Extract the [x, y] coordinate from the center of the cell holding the provided text.  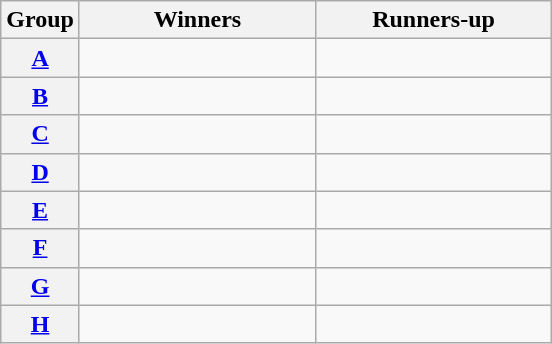
C [40, 134]
Winners [197, 20]
G [40, 286]
B [40, 96]
A [40, 58]
Group [40, 20]
E [40, 210]
Runners-up [433, 20]
F [40, 248]
D [40, 172]
H [40, 324]
